Determine the (X, Y) coordinate at the center of the cell enclosing the given text.  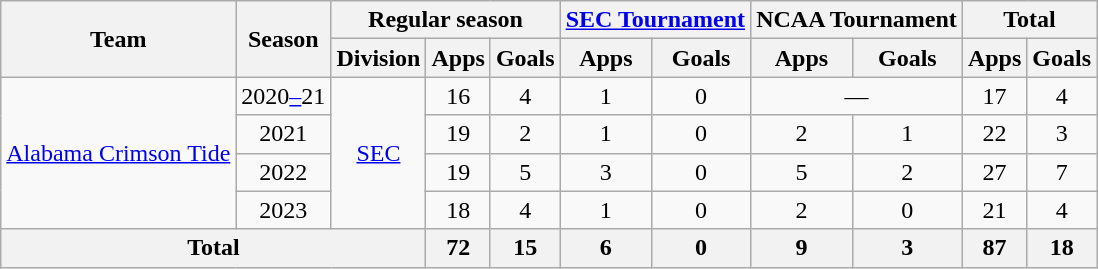
SEC Tournament (655, 20)
17 (994, 96)
7 (1062, 172)
9 (802, 248)
2022 (284, 172)
Season (284, 39)
27 (994, 172)
6 (606, 248)
Alabama Crimson Tide (118, 153)
Regular season (446, 20)
NCAA Tournament (857, 20)
Team (118, 39)
15 (525, 248)
87 (994, 248)
— (857, 96)
Division (378, 58)
16 (458, 96)
21 (994, 210)
72 (458, 248)
2023 (284, 210)
2021 (284, 134)
22 (994, 134)
2020–21 (284, 96)
SEC (378, 153)
